Return (x, y) of the center of cell containing provided text 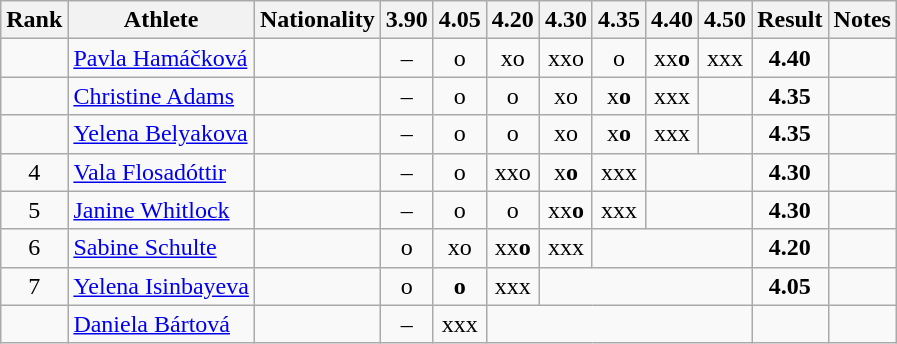
4.50 (726, 20)
3.90 (406, 20)
Pavla Hamáčková (162, 58)
4 (34, 172)
7 (34, 286)
Sabine Schulte (162, 248)
Result (790, 20)
Daniela Bártová (162, 324)
6 (34, 248)
Janine Whitlock (162, 210)
Christine Adams (162, 96)
Yelena Isinbayeva (162, 286)
Nationality (317, 20)
Vala Flosadóttir (162, 172)
Athlete (162, 20)
5 (34, 210)
Yelena Belyakova (162, 134)
Rank (34, 20)
Notes (862, 20)
